Determine the [x, y] coordinate at the center of the cell enclosing the given text.  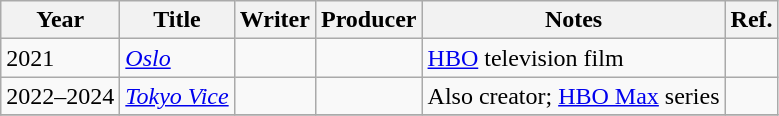
Notes [574, 20]
Year [60, 20]
2022–2024 [60, 96]
Producer [368, 20]
Oslo [177, 58]
HBO television film [574, 58]
Ref. [752, 20]
Writer [274, 20]
Also creator; HBO Max series [574, 96]
Title [177, 20]
2021 [60, 58]
Tokyo Vice [177, 96]
